Detect which cell encompasses the target text, then output its (x, y) center coordinate. 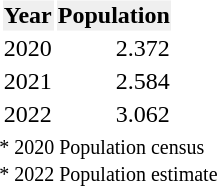
2.372 (114, 49)
2022 (28, 115)
Year (28, 15)
2020 (28, 49)
3.062 (114, 115)
2.584 (114, 81)
Population (114, 15)
2021 (28, 81)
